Return the [X, Y] coordinate for the center point of the cell that contains the specified text.  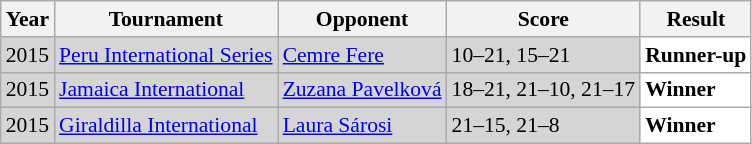
18–21, 21–10, 21–17 [544, 90]
Opponent [362, 19]
Year [28, 19]
Cemre Fere [362, 55]
Laura Sárosi [362, 126]
Zuzana Pavelková [362, 90]
10–21, 15–21 [544, 55]
Peru International Series [166, 55]
Result [696, 19]
Giraldilla International [166, 126]
Jamaica International [166, 90]
21–15, 21–8 [544, 126]
Score [544, 19]
Runner-up [696, 55]
Tournament [166, 19]
